Detect which cell encompasses the target text, then output its (X, Y) center coordinate. 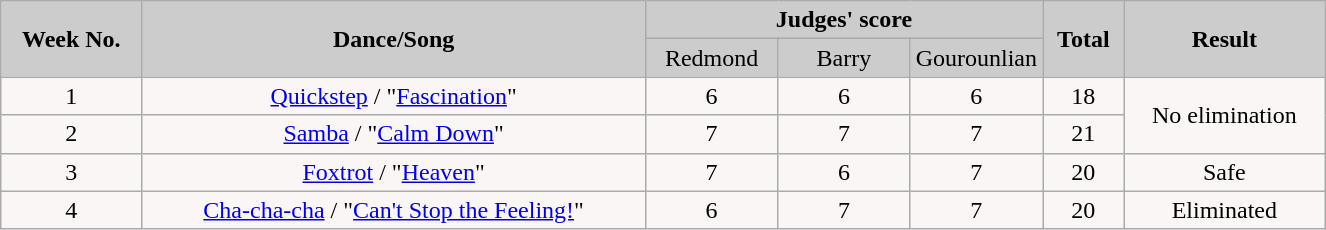
21 (1083, 134)
2 (72, 134)
Redmond (711, 58)
No elimination (1224, 115)
Eliminated (1224, 210)
3 (72, 172)
Dance/Song (394, 39)
Result (1224, 39)
Cha-cha-cha / "Can't Stop the Feeling!" (394, 210)
Safe (1224, 172)
4 (72, 210)
Quickstep / "Fascination" (394, 96)
Total (1083, 39)
Foxtrot / "Heaven" (394, 172)
Barry (844, 58)
Gourounlian (976, 58)
Samba / "Calm Down" (394, 134)
Week No. (72, 39)
18 (1083, 96)
Judges' score (844, 20)
1 (72, 96)
